Determine the (X, Y) coordinate at the center of the cell enclosing the given text.  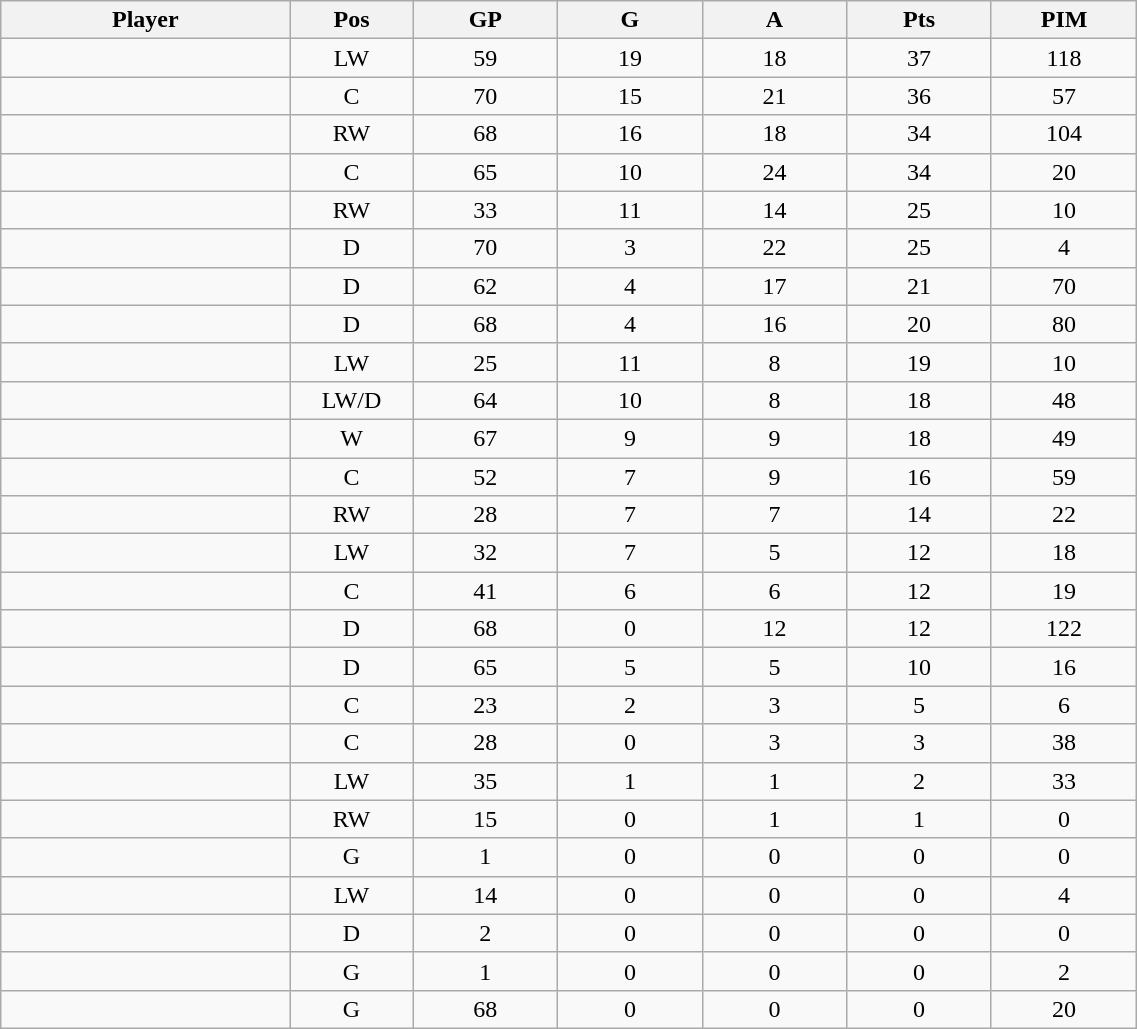
23 (486, 705)
GP (486, 20)
67 (486, 438)
62 (486, 286)
118 (1064, 58)
122 (1064, 629)
24 (774, 172)
32 (486, 553)
80 (1064, 324)
36 (920, 96)
17 (774, 286)
104 (1064, 134)
A (774, 20)
57 (1064, 96)
41 (486, 591)
PIM (1064, 20)
Pts (920, 20)
49 (1064, 438)
52 (486, 477)
35 (486, 781)
W (352, 438)
Player (146, 20)
37 (920, 58)
64 (486, 400)
48 (1064, 400)
LW/D (352, 400)
38 (1064, 743)
Pos (352, 20)
